Return [x, y] of the center of cell containing provided text 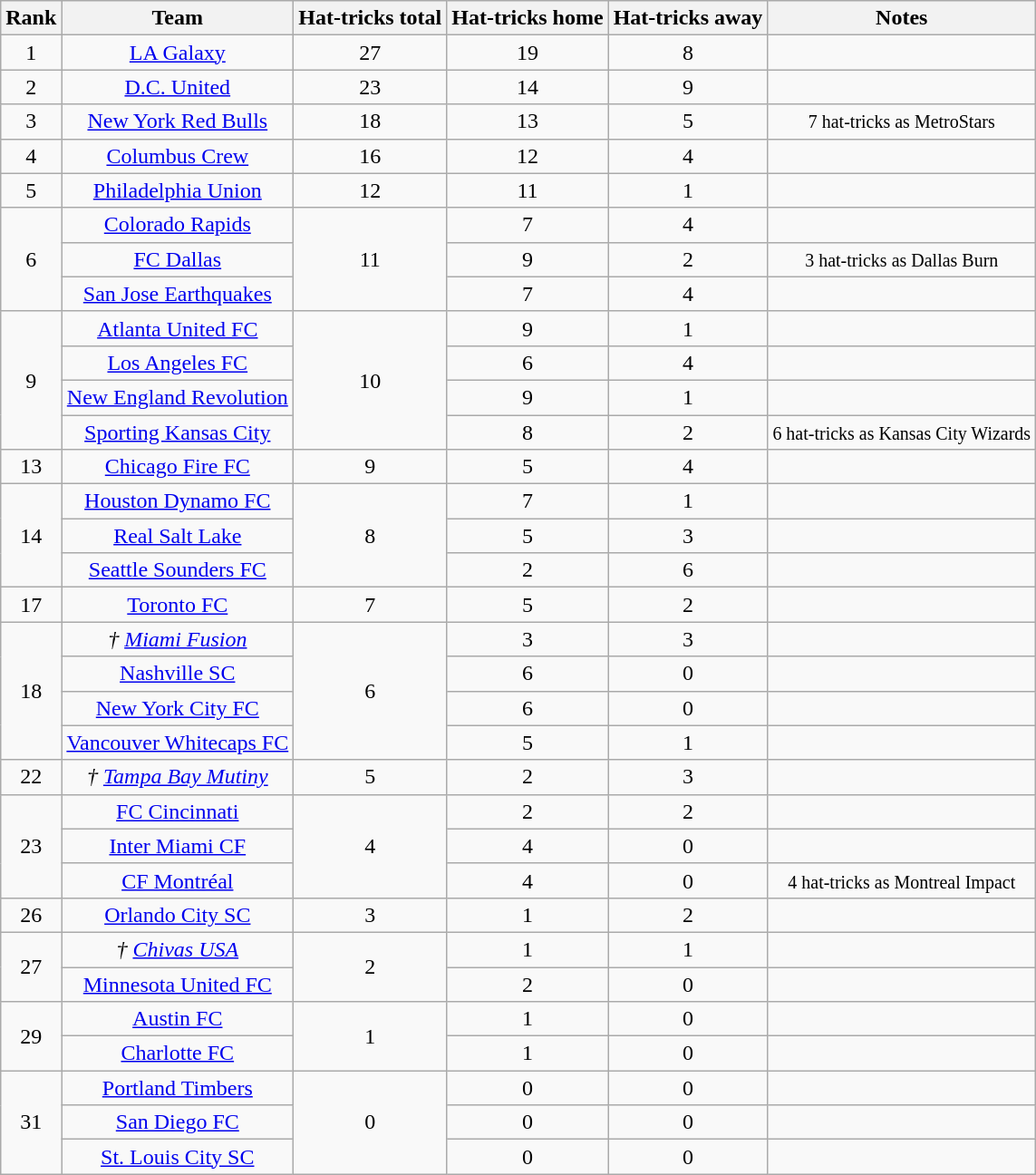
Real Salt Lake [178, 536]
10 [370, 380]
D.C. United [178, 87]
Hat-tricks total [370, 18]
Houston Dynamo FC [178, 501]
Hat-tricks home [528, 18]
FC Dallas [178, 259]
CF Montréal [178, 880]
Charlotte FC [178, 1054]
Chicago Fire FC [178, 467]
31 [31, 1122]
16 [370, 156]
Rank [31, 18]
New York City FC [178, 708]
Vancouver Whitecaps FC [178, 743]
3 hat-tricks as Dallas Burn [902, 259]
Notes [902, 18]
Seattle Sounders FC [178, 570]
Toronto FC [178, 605]
San Diego FC [178, 1122]
New York Red Bulls [178, 121]
17 [31, 605]
7 hat-tricks as MetroStars [902, 121]
Atlanta United FC [178, 328]
Colorado Rapids [178, 225]
4 hat-tricks as Montreal Impact [902, 880]
Orlando City SC [178, 915]
22 [31, 777]
† Miami Fusion [178, 639]
Minnesota United FC [178, 984]
19 [528, 53]
Team [178, 18]
Nashville SC [178, 674]
Sporting Kansas City [178, 432]
6 hat-tricks as Kansas City Wizards [902, 432]
New England Revolution [178, 397]
FC Cincinnati [178, 811]
Hat-tricks away [688, 18]
Columbus Crew [178, 156]
Inter Miami CF [178, 846]
Portland Timbers [178, 1088]
San Jose Earthquakes [178, 294]
LA Galaxy [178, 53]
St. Louis City SC [178, 1157]
Philadelphia Union [178, 190]
Austin FC [178, 1019]
26 [31, 915]
29 [31, 1036]
Los Angeles FC [178, 363]
† Tampa Bay Mutiny [178, 777]
† Chivas USA [178, 949]
